Identify which cell holds the provided text, then report its (X, Y) central coordinate. 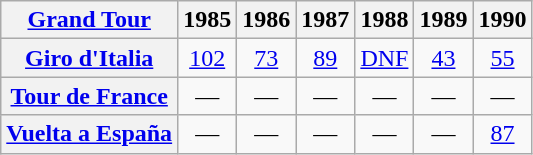
1988 (384, 20)
102 (208, 58)
1989 (444, 20)
43 (444, 58)
1986 (266, 20)
55 (502, 58)
1985 (208, 20)
73 (266, 58)
1987 (326, 20)
Vuelta a España (90, 134)
89 (326, 58)
DNF (384, 58)
87 (502, 134)
Tour de France (90, 96)
1990 (502, 20)
Giro d'Italia (90, 58)
Grand Tour (90, 20)
